Search for the cell housing the specified text and yield its [x, y] center coordinate. 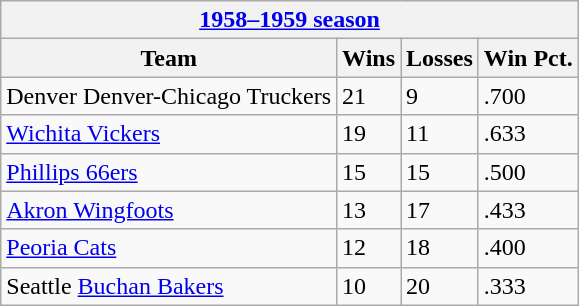
Win Pct. [528, 58]
Akron Wingfoots [169, 210]
20 [440, 286]
.700 [528, 96]
1958–1959 season [290, 20]
Wins [369, 58]
10 [369, 286]
17 [440, 210]
12 [369, 248]
Peoria Cats [169, 248]
Team [169, 58]
19 [369, 134]
Phillips 66ers [169, 172]
.333 [528, 286]
.433 [528, 210]
.400 [528, 248]
18 [440, 248]
Seattle Buchan Bakers [169, 286]
Wichita Vickers [169, 134]
13 [369, 210]
.500 [528, 172]
Losses [440, 58]
21 [369, 96]
11 [440, 134]
9 [440, 96]
Denver Denver-Chicago Truckers [169, 96]
.633 [528, 134]
